For the text-containing cell, return its midpoint in (X, Y) coordinate format. 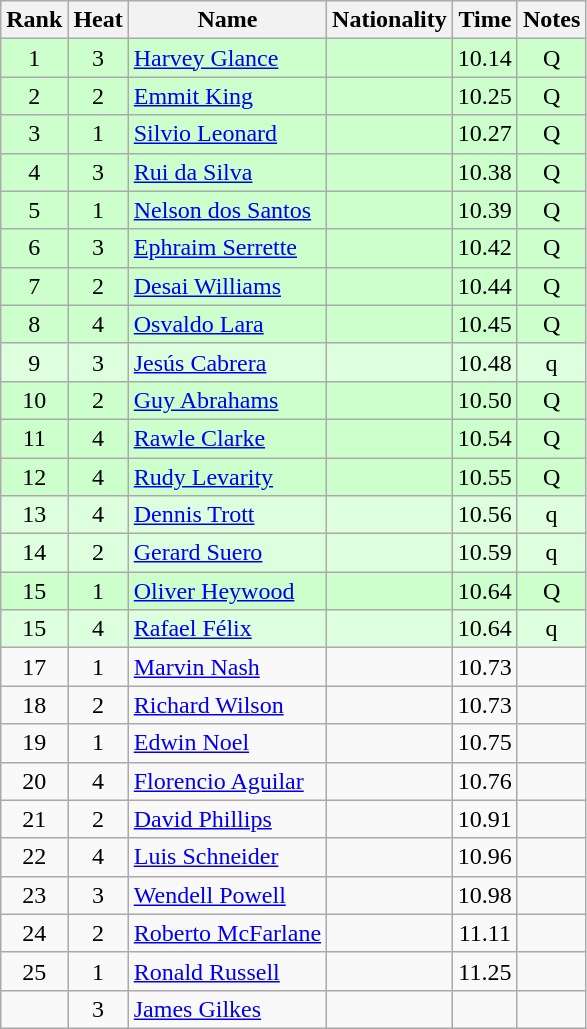
Time (484, 20)
Edwin Noel (227, 743)
Ronald Russell (227, 971)
9 (34, 362)
Florencio Aguilar (227, 781)
11.11 (484, 933)
Rudy Levarity (227, 477)
Name (227, 20)
Heat (98, 20)
Richard Wilson (227, 705)
Emmit King (227, 96)
10.56 (484, 515)
Nelson dos Santos (227, 210)
11.25 (484, 971)
Gerard Suero (227, 553)
10.25 (484, 96)
13 (34, 515)
Dennis Trott (227, 515)
6 (34, 248)
Notes (551, 20)
Rafael Félix (227, 629)
24 (34, 933)
David Phillips (227, 819)
Luis Schneider (227, 857)
Harvey Glance (227, 58)
Silvio Leonard (227, 134)
Wendell Powell (227, 895)
10.39 (484, 210)
10.91 (484, 819)
Roberto McFarlane (227, 933)
10.75 (484, 743)
Oliver Heywood (227, 591)
10.44 (484, 286)
Rank (34, 20)
25 (34, 971)
10.55 (484, 477)
10.59 (484, 553)
Nationality (390, 20)
Jesús Cabrera (227, 362)
22 (34, 857)
10.98 (484, 895)
James Gilkes (227, 1009)
10.42 (484, 248)
10.38 (484, 172)
Rawle Clarke (227, 438)
7 (34, 286)
19 (34, 743)
10 (34, 400)
12 (34, 477)
Marvin Nash (227, 667)
Osvaldo Lara (227, 324)
10.27 (484, 134)
20 (34, 781)
18 (34, 705)
10.48 (484, 362)
14 (34, 553)
10.45 (484, 324)
Desai Williams (227, 286)
10.14 (484, 58)
21 (34, 819)
Ephraim Serrette (227, 248)
10.76 (484, 781)
17 (34, 667)
5 (34, 210)
11 (34, 438)
Guy Abrahams (227, 400)
Rui da Silva (227, 172)
23 (34, 895)
10.54 (484, 438)
10.96 (484, 857)
8 (34, 324)
10.50 (484, 400)
